Pinpoint the cell where the given text exists, returning its [X, Y] midpoint coordinate. 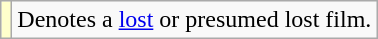
Denotes a lost or presumed lost film. [194, 20]
